For the text-containing cell, return its midpoint in (X, Y) coordinate format. 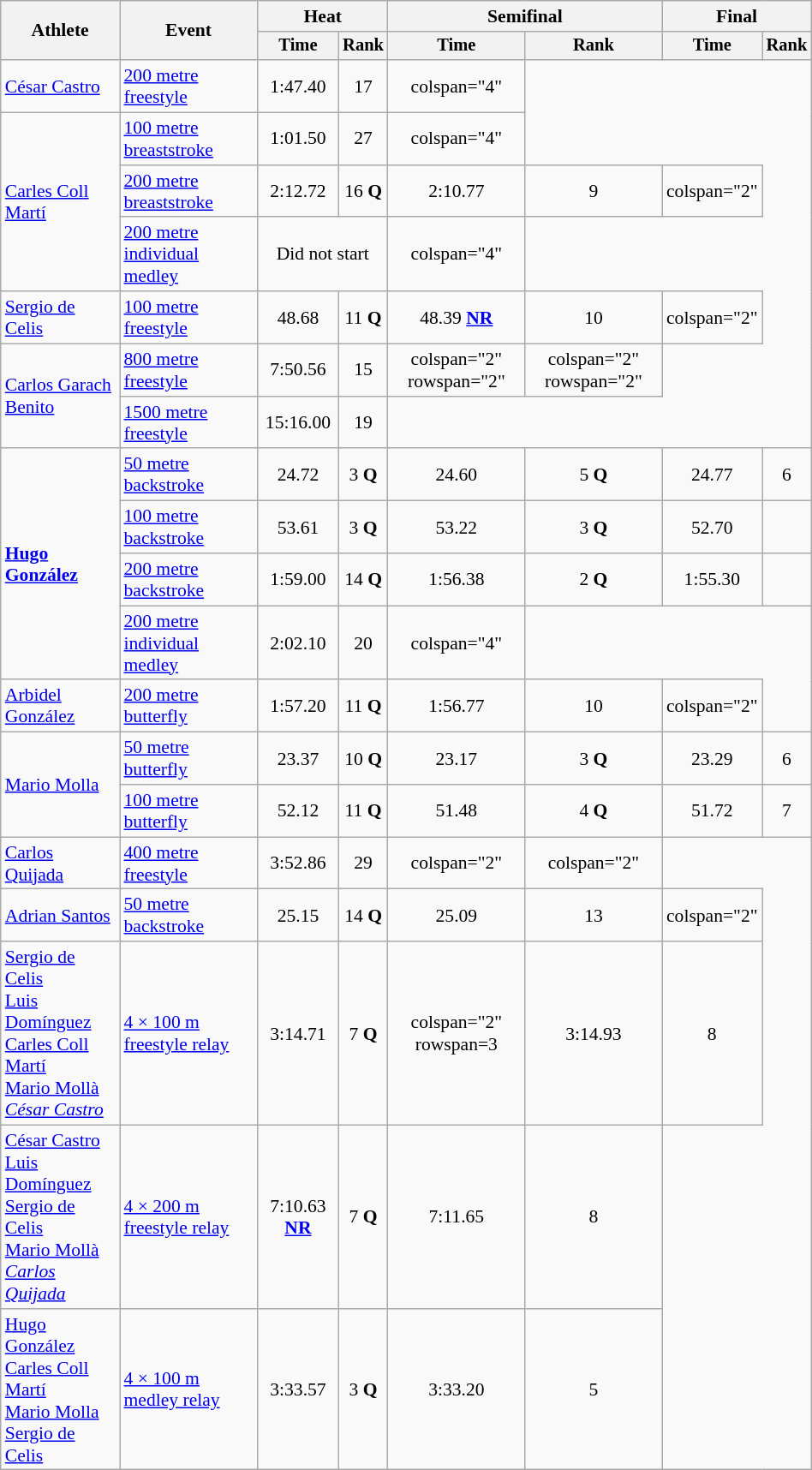
Mario Molla (60, 785)
1:01.50 (298, 139)
24.77 (713, 475)
2:12.72 (298, 192)
2 Q (594, 579)
Arbidel González (60, 706)
Athlete (60, 31)
4 Q (594, 810)
2:02.10 (298, 642)
13 (594, 915)
Did not start (323, 255)
3:14.71 (298, 1033)
7:50.56 (298, 370)
16 Q (363, 192)
48.68 (298, 317)
200 metre freestyle (188, 86)
25.09 (457, 915)
Carles Coll Martí (60, 202)
100 metre freestyle (188, 317)
4 × 100 m freestyle relay (188, 1033)
29 (363, 863)
27 (363, 139)
3:52.86 (298, 863)
100 metre backstroke (188, 528)
23.29 (713, 759)
100 metre breaststroke (188, 139)
51.48 (457, 810)
Heat (323, 16)
53.22 (457, 528)
200 metre backstroke (188, 579)
24.60 (457, 475)
52.70 (713, 528)
15 (363, 370)
1500 metre freestyle (188, 423)
51.72 (713, 810)
Semifinal (525, 16)
52.12 (298, 810)
1:56.77 (457, 706)
100 metre butterfly (188, 810)
1:59.00 (298, 579)
200 metre breaststroke (188, 192)
24.72 (298, 475)
17 (363, 86)
200 metre butterfly (188, 706)
23.37 (298, 759)
Sergio de Celis (60, 317)
800 metre freestyle (188, 370)
colspan="2" rowspan=3 (457, 1033)
20 (363, 642)
19 (363, 423)
Final (737, 16)
50 metre butterfly (188, 759)
Carlos Garach Benito (60, 397)
4 × 200 m freestyle relay (188, 1217)
3:14.93 (594, 1033)
53.61 (298, 528)
Event (188, 31)
7 (787, 810)
48.39 NR (457, 317)
25.15 (298, 915)
5 Q (594, 475)
Adrian Santos (60, 915)
1:57.20 (298, 706)
10 Q (363, 759)
9 (594, 192)
15:16.00 (298, 423)
23.17 (457, 759)
400 metre freestyle (188, 863)
César Castro Luis Domínguez Sergio de Celis Mario MollàCarlos Quijada (60, 1217)
2:10.77 (457, 192)
1:56.38 (457, 579)
César Castro (60, 86)
7:11.65 (457, 1217)
Carlos Quijada (60, 863)
1:55.30 (713, 579)
7:10.63 NR (298, 1217)
1:47.40 (298, 86)
Hugo González (60, 565)
Sergio de Celis Luis Domínguez Carles Coll MartíMario MollàCésar Castro (60, 1033)
